Pinpoint the cell where the given text exists, returning its [x, y] midpoint coordinate. 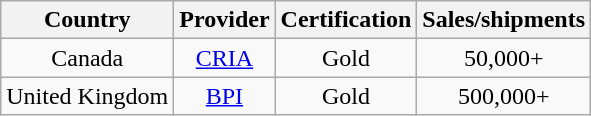
Sales/shipments [504, 20]
Certification [346, 20]
Provider [224, 20]
Canada [88, 58]
Country [88, 20]
BPI [224, 96]
500,000+ [504, 96]
50,000+ [504, 58]
CRIA [224, 58]
United Kingdom [88, 96]
